Return [X, Y] of the center of cell containing provided text 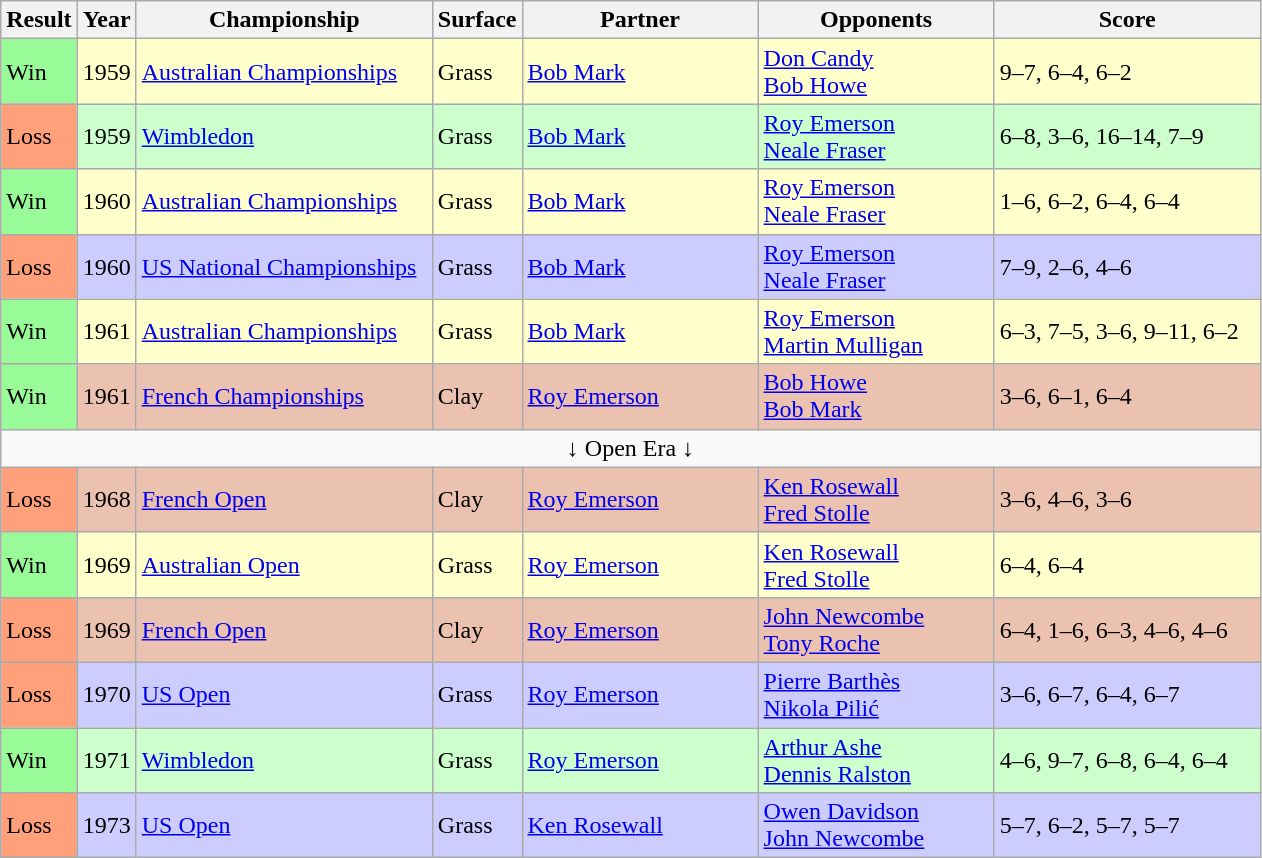
6–3, 7–5, 3–6, 9–11, 6–2 [1127, 332]
Australian Open [284, 564]
Owen Davidson John Newcombe [876, 826]
Championship [284, 20]
6–8, 3–6, 16–14, 7–9 [1127, 136]
Roy Emerson Martin Mulligan [876, 332]
Surface [477, 20]
Result [39, 20]
1970 [106, 694]
John Newcombe Tony Roche [876, 630]
1968 [106, 500]
7–9, 2–6, 4–6 [1127, 266]
Partner [640, 20]
French Championships [284, 396]
Ken Rosewall [640, 826]
4–6, 9–7, 6–8, 6–4, 6–4 [1127, 760]
US National Championships [284, 266]
Score [1127, 20]
1971 [106, 760]
1–6, 6–2, 6–4, 6–4 [1127, 202]
Year [106, 20]
6–4, 6–4 [1127, 564]
5–7, 6–2, 5–7, 5–7 [1127, 826]
↓ Open Era ↓ [630, 448]
1973 [106, 826]
3–6, 6–1, 6–4 [1127, 396]
Pierre Barthès Nikola Pilić [876, 694]
Arthur Ashe Dennis Ralston [876, 760]
3–6, 6–7, 6–4, 6–7 [1127, 694]
3–6, 4–6, 3–6 [1127, 500]
Opponents [876, 20]
9–7, 6–4, 6–2 [1127, 72]
Don Candy Bob Howe [876, 72]
Bob Howe Bob Mark [876, 396]
6–4, 1–6, 6–3, 4–6, 4–6 [1127, 630]
